Return the (x, y) coordinate for the center point of the cell that contains the specified text.  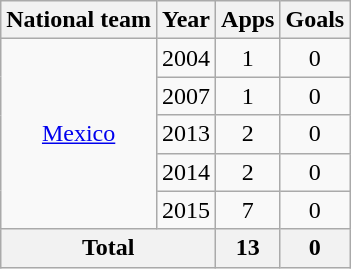
Goals (315, 20)
7 (248, 210)
13 (248, 248)
National team (79, 20)
2013 (186, 134)
2015 (186, 210)
2004 (186, 58)
Total (108, 248)
2014 (186, 172)
Year (186, 20)
Apps (248, 20)
Mexico (79, 134)
2007 (186, 96)
